Scan for the cell matching the given text and deliver its (x, y) coordinate at center. 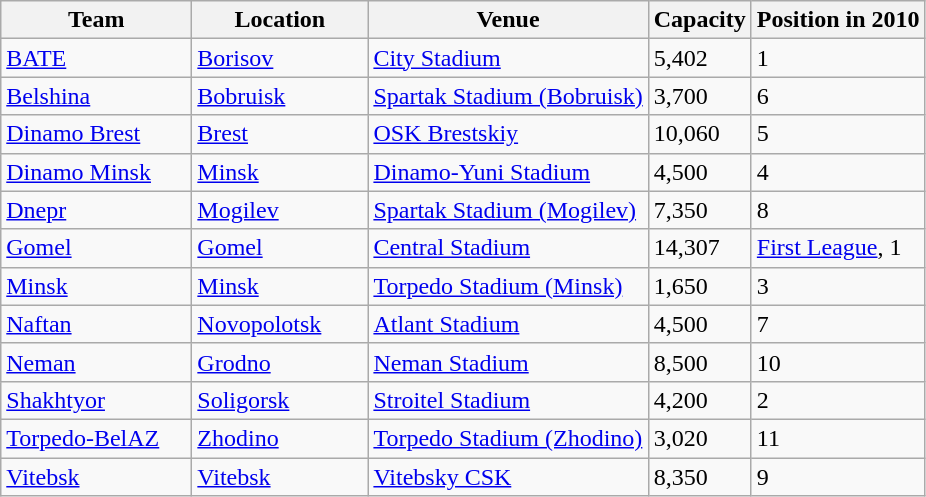
BATE (96, 58)
4,200 (700, 400)
6 (838, 96)
Shakhtyor (96, 400)
Grodno (280, 362)
8 (838, 210)
Spartak Stadium (Mogilev) (508, 210)
Borisov (280, 58)
10 (838, 362)
8,500 (700, 362)
8,350 (700, 477)
Stroitel Stadium (508, 400)
Neman (96, 362)
Soligorsk (280, 400)
Location (280, 20)
3,020 (700, 438)
7 (838, 324)
10,060 (700, 134)
Naftan (96, 324)
7,350 (700, 210)
1 (838, 58)
1,650 (700, 286)
14,307 (700, 248)
Dnepr (96, 210)
Belshina (96, 96)
Spartak Stadium (Bobruisk) (508, 96)
Dinamo Minsk (96, 172)
Venue (508, 20)
Dinamo-Yuni Stadium (508, 172)
Capacity (700, 20)
9 (838, 477)
Position in 2010 (838, 20)
First League, 1 (838, 248)
5,402 (700, 58)
Novopolotsk (280, 324)
3 (838, 286)
Bobruisk (280, 96)
Vitebsky CSK (508, 477)
Team (96, 20)
Torpedo-BelAZ (96, 438)
4 (838, 172)
5 (838, 134)
Torpedo Stadium (Minsk) (508, 286)
Central Stadium (508, 248)
Torpedo Stadium (Zhodino) (508, 438)
Zhodino (280, 438)
Neman Stadium (508, 362)
3,700 (700, 96)
Atlant Stadium (508, 324)
Mogilev (280, 210)
Brest (280, 134)
11 (838, 438)
Dinamo Brest (96, 134)
OSK Brestskiy (508, 134)
2 (838, 400)
City Stadium (508, 58)
